From the cell containing the given text, extract its center point as (x, y) coordinate. 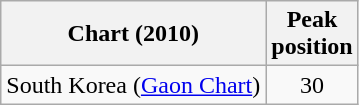
30 (312, 85)
Peakposition (312, 34)
Chart (2010) (134, 34)
South Korea (Gaon Chart) (134, 85)
